Return the (X, Y) coordinate for the center point of the cell that contains the specified text.  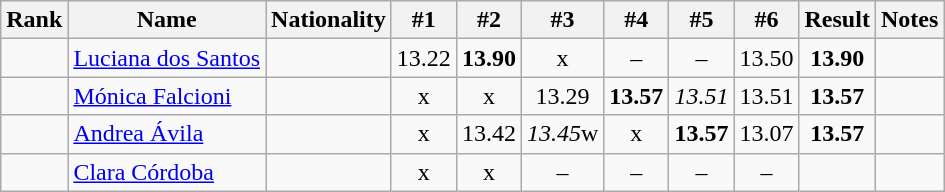
Clara Córdoba (167, 172)
#5 (702, 20)
#4 (636, 20)
Nationality (329, 20)
#3 (562, 20)
13.07 (766, 134)
Notes (909, 20)
Mónica Falcioni (167, 96)
Luciana dos Santos (167, 58)
13.42 (488, 134)
Name (167, 20)
#1 (424, 20)
13.45w (562, 134)
13.50 (766, 58)
#2 (488, 20)
13.22 (424, 58)
Result (837, 20)
Andrea Ávila (167, 134)
#6 (766, 20)
13.29 (562, 96)
Rank (34, 20)
